Capture the cell that displays the provided text and extract its [X, Y] central coordinate. 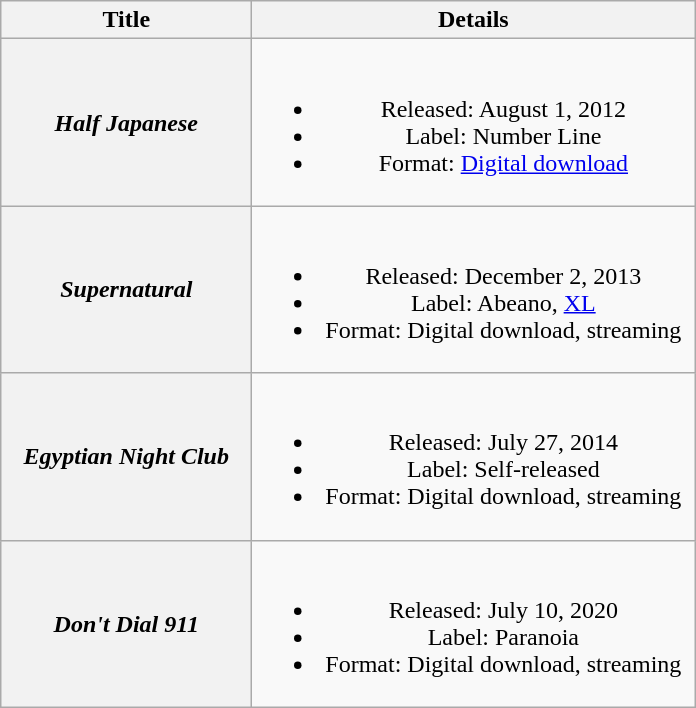
Supernatural [126, 290]
Released: August 1, 2012Label: Number LineFormat: Digital download [474, 122]
Egyptian Night Club [126, 456]
Details [474, 20]
Half Japanese [126, 122]
Title [126, 20]
Released: December 2, 2013Label: Abeano, XLFormat: Digital download, streaming [474, 290]
Don't Dial 911 [126, 624]
Released: July 27, 2014Label: Self-releasedFormat: Digital download, streaming [474, 456]
Released: July 10, 2020Label: ParanoiaFormat: Digital download, streaming [474, 624]
